Scan for the cell matching the given text and deliver its (X, Y) coordinate at center. 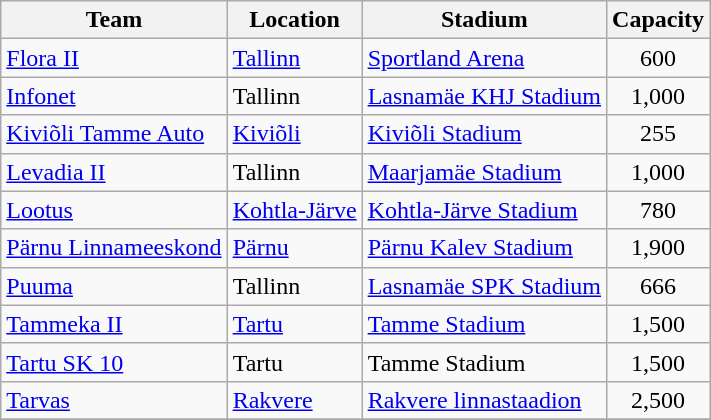
Lasnamäe KHJ Stadium (484, 96)
2,500 (658, 400)
780 (658, 210)
Team (114, 20)
255 (658, 134)
Tartu SK 10 (114, 362)
Lasnamäe SPK Stadium (484, 286)
Pärnu Kalev Stadium (484, 248)
Infonet (114, 96)
Tarvas (114, 400)
Pärnu (294, 248)
1,900 (658, 248)
Capacity (658, 20)
Kiviõli (294, 134)
Maarjamäe Stadium (484, 172)
Rakvere linnastaadion (484, 400)
Puuma (114, 286)
Lootus (114, 210)
Flora II (114, 58)
Stadium (484, 20)
Kiviõli Tamme Auto (114, 134)
Kiviõli Stadium (484, 134)
Pärnu Linnameeskond (114, 248)
Levadia II (114, 172)
666 (658, 286)
Rakvere (294, 400)
600 (658, 58)
Location (294, 20)
Tammeka II (114, 324)
Kohtla-Järve (294, 210)
Sportland Arena (484, 58)
Kohtla-Järve Stadium (484, 210)
